Detect which cell encompasses the target text, then output its [X, Y] center coordinate. 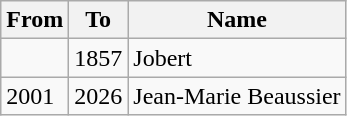
To [98, 20]
2001 [35, 96]
From [35, 20]
2026 [98, 96]
Jean-Marie Beaussier [237, 96]
1857 [98, 58]
Jobert [237, 58]
Name [237, 20]
